From the cell containing the given text, extract its center point as [X, Y] coordinate. 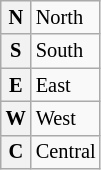
W [16, 118]
S [16, 51]
North [66, 17]
South [66, 51]
West [66, 118]
N [16, 17]
C [16, 152]
Central [66, 152]
East [66, 85]
E [16, 85]
